Pinpoint the cell where the given text exists, returning its [x, y] midpoint coordinate. 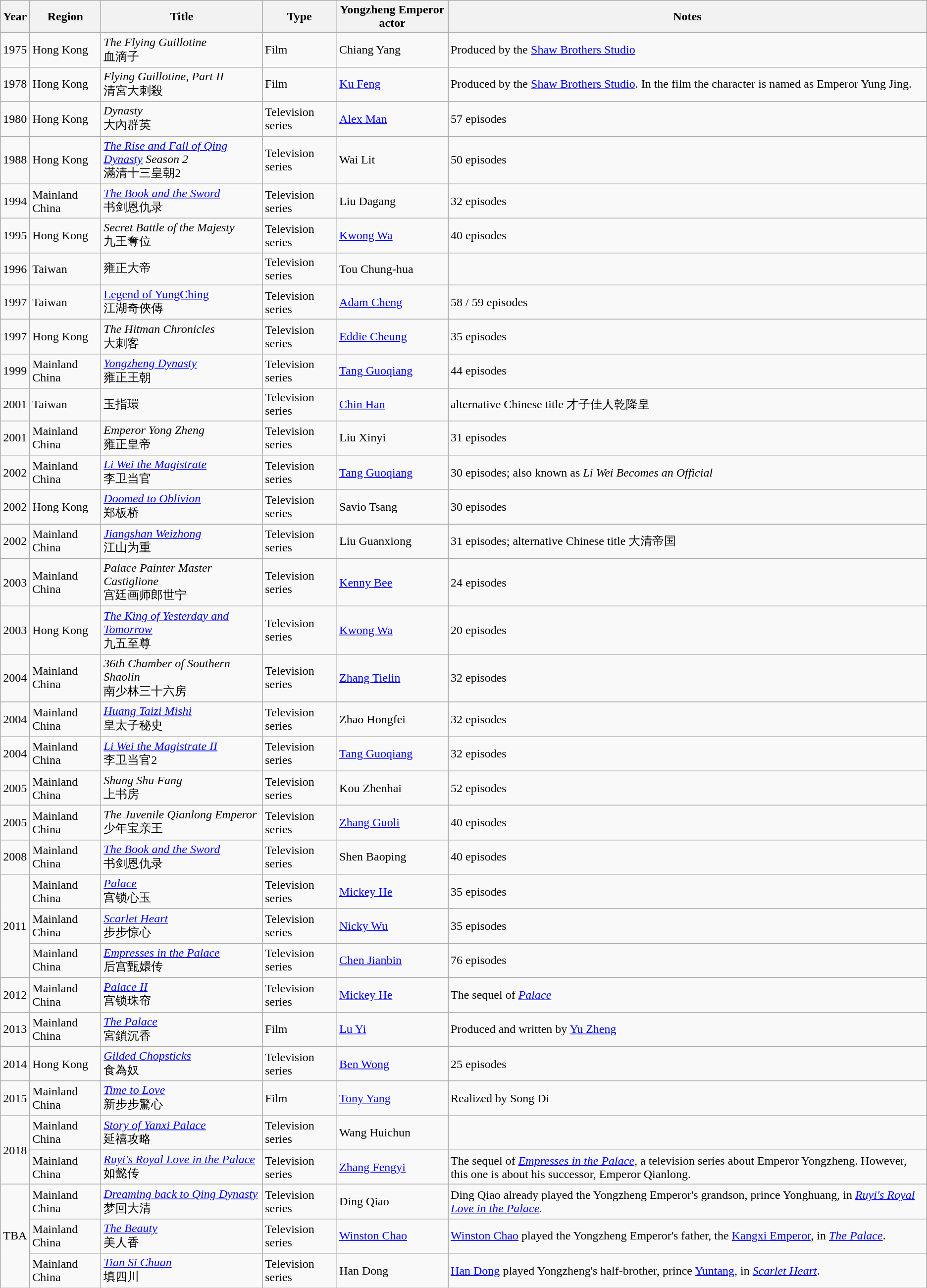
Huang Taizi Mishi皇太子秘史 [182, 719]
The Flying Guillotine血滴子 [182, 50]
Kou Zhenhai [392, 788]
Produced by the Shaw Brothers Studio. In the film the character is named as Emperor Yung Jing. [687, 84]
The Palace宮鎖沉香 [182, 1029]
1999 [15, 371]
31 episodes; alternative Chinese title 大清帝国 [687, 541]
Han Dong [392, 1271]
2018 [15, 1150]
30 episodes; also known as Li Wei Becomes an Official [687, 473]
Eddie Cheung [392, 337]
Yongzheng Emperor actor [392, 17]
Winston Chao played the Yongzheng Emperor's father, the Kangxi Emperor, in The Palace. [687, 1236]
Ku Feng [392, 84]
Liu Xinyi [392, 438]
Lu Yi [392, 1029]
Year [15, 17]
52 episodes [687, 788]
Title [182, 17]
Savio Tsang [392, 507]
2011 [15, 926]
Tian Si Chuan填四川 [182, 1271]
2014 [15, 1064]
Kenny Bee [392, 583]
Palace宫锁心玉 [182, 892]
Zhang Tielin [392, 678]
2012 [15, 995]
Winston Chao [392, 1236]
2008 [15, 857]
20 episodes [687, 630]
雍正大帝 [182, 268]
Emperor Yong Zheng雍正皇帝 [182, 438]
Type [300, 17]
The Hitman Chronicles大刺客 [182, 337]
Palace II宫锁珠帘 [182, 995]
1994 [15, 201]
Han Dong played Yongzheng's half-brother, prince Yuntang, in Scarlet Heart. [687, 1271]
2013 [15, 1029]
Time to Love新步步驚心 [182, 1098]
The Juvenile Qianlong Emperor少年宝亲王 [182, 823]
1978 [15, 84]
Alex Man [392, 119]
Scarlet Heart步步惊心 [182, 926]
alternative Chinese title 才子佳人乾隆皇 [687, 404]
1980 [15, 119]
50 episodes [687, 160]
Chen Jianbin [392, 961]
Adam Cheng [392, 302]
Region [65, 17]
Wang Huichun [392, 1133]
30 episodes [687, 507]
Ruyi's Royal Love in the Palace如懿传 [182, 1167]
2015 [15, 1098]
1988 [15, 160]
Empresses in the Palace后宫甄嬛传 [182, 961]
The sequel of Palace [687, 995]
The sequel of Empresses in the Palace, a television series about Emperor Yongzheng. However, this one is about his successor, Emperor Qianlong. [687, 1167]
Legend of YungChing江湖奇俠傳 [182, 302]
Produced and written by Yu Zheng [687, 1029]
36th Chamber of Southern Shaolin南少林三十六房 [182, 678]
Zhao Hongfei [392, 719]
Tony Yang [392, 1098]
31 episodes [687, 438]
Notes [687, 17]
76 episodes [687, 961]
Produced by the Shaw Brothers Studio [687, 50]
Li Wei the Magistrate李卫当官 [182, 473]
Liu Guanxiong [392, 541]
The King of Yesterday and Tomorrow九五至尊 [182, 630]
Tou Chung-hua [392, 268]
TBA [15, 1236]
Wai Lit [392, 160]
44 episodes [687, 371]
玉指環 [182, 404]
Liu Dagang [392, 201]
Doomed to Oblivion郑板桥 [182, 507]
Shen Baoping [392, 857]
1975 [15, 50]
Dynasty大內群英 [182, 119]
Zhang Guoli [392, 823]
Shang Shu Fang上书房 [182, 788]
Ding Qiao [392, 1202]
25 episodes [687, 1064]
Chin Han [392, 404]
58 / 59 episodes [687, 302]
Yongzheng Dynasty雍正王朝 [182, 371]
Ben Wong [392, 1064]
1995 [15, 236]
Dreaming back to Qing Dynasty梦回大清 [182, 1202]
Secret Battle of the Majesty九王奪位 [182, 236]
1996 [15, 268]
Story of Yanxi Palace延禧攻略 [182, 1133]
24 episodes [687, 583]
Jiangshan Weizhong江山为重 [182, 541]
Palace Painter Master Castiglione宫廷画师郎世宁 [182, 583]
Realized by Song Di [687, 1098]
Flying Guillotine, Part II清宮大刺殺 [182, 84]
Li Wei the Magistrate II李卫当官2 [182, 753]
The Beauty美人香 [182, 1236]
Chiang Yang [392, 50]
Nicky Wu [392, 926]
Ding Qiao already played the Yongzheng Emperor's grandson, prince Yonghuang, in Ruyi's Royal Love in the Palace. [687, 1202]
The Rise and Fall of Qing Dynasty Season 2滿清十三皇朝2 [182, 160]
Zhang Fengyi [392, 1167]
Gilded Chopsticks食為奴 [182, 1064]
57 episodes [687, 119]
